Detect which cell encompasses the target text, then output its (X, Y) center coordinate. 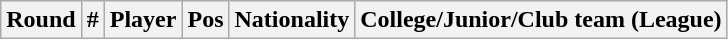
Player (143, 20)
# (92, 20)
Round (41, 20)
Nationality (292, 20)
College/Junior/Club team (League) (541, 20)
Pos (206, 20)
